Pinpoint the cell where the given text exists, returning its (X, Y) midpoint coordinate. 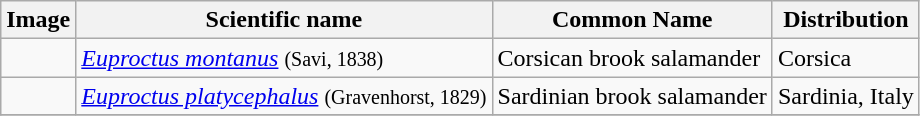
Corsican brook salamander (632, 58)
Euproctus montanus (Savi, 1838) (284, 58)
Distribution (846, 20)
Sardinian brook salamander (632, 96)
Image (38, 20)
Common Name (632, 20)
Euproctus platycephalus (Gravenhorst, 1829) (284, 96)
Scientific name (284, 20)
Corsica (846, 58)
Sardinia, Italy (846, 96)
